Detect which cell encompasses the target text, then output its [x, y] center coordinate. 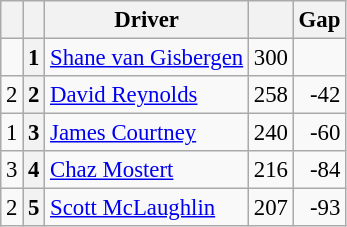
James Courtney [147, 133]
216 [272, 170]
Scott McLaughlin [147, 208]
Driver [147, 20]
4 [34, 170]
-93 [319, 208]
Shane van Gisbergen [147, 58]
Gap [319, 20]
-60 [319, 133]
207 [272, 208]
300 [272, 58]
5 [34, 208]
Chaz Mostert [147, 170]
-42 [319, 95]
240 [272, 133]
258 [272, 95]
David Reynolds [147, 95]
-84 [319, 170]
